Output the [x, y] coordinate of the center of the cell containing the given text.  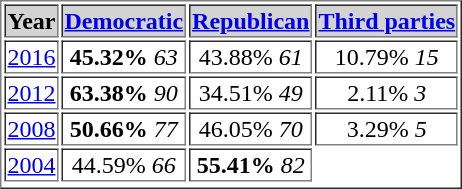
44.59% 66 [124, 164]
3.29% 5 [386, 128]
34.51% 49 [250, 92]
Democratic [124, 20]
46.05% 70 [250, 128]
2004 [31, 164]
2016 [31, 56]
Republican [250, 20]
2012 [31, 92]
50.66% 77 [124, 128]
2.11% 3 [386, 92]
Third parties [386, 20]
45.32% 63 [124, 56]
10.79% 15 [386, 56]
63.38% 90 [124, 92]
Year [31, 20]
2008 [31, 128]
55.41% 82 [250, 164]
43.88% 61 [250, 56]
